Locate the cell with the specified text and output its (X, Y) center coordinate. 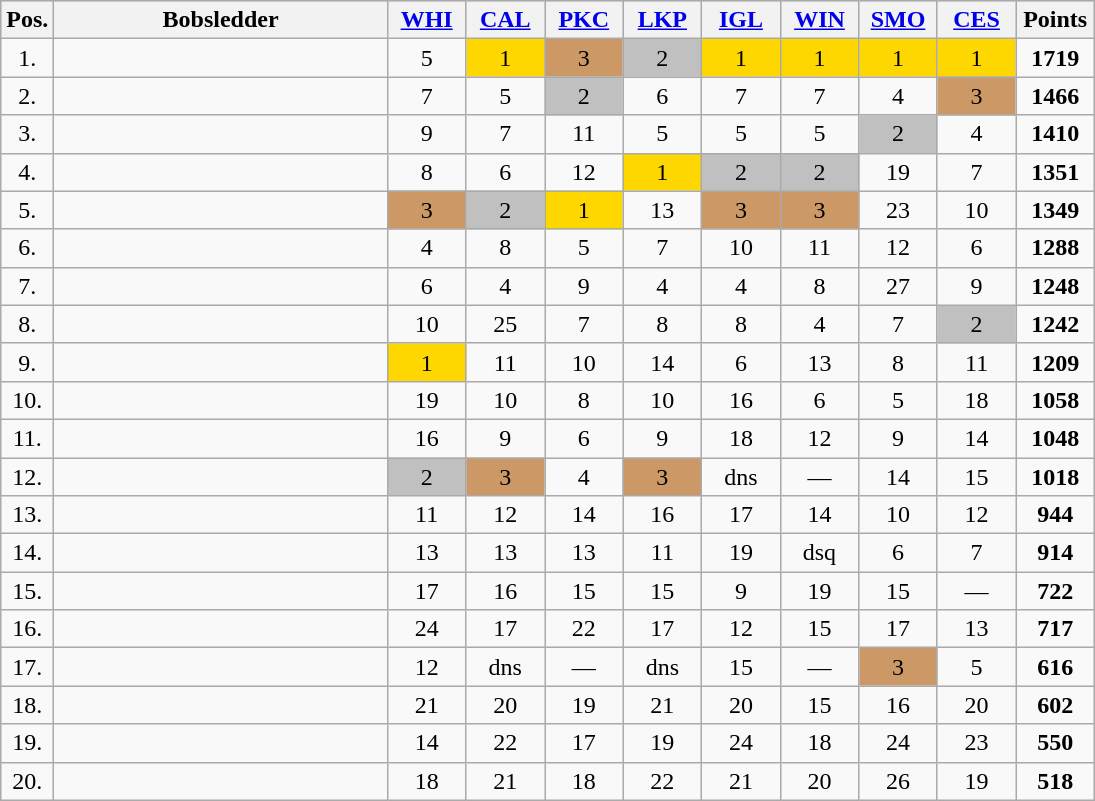
1209 (1056, 362)
12. (28, 477)
602 (1056, 705)
16. (28, 629)
WHI (426, 20)
2. (28, 96)
1719 (1056, 58)
dsq (820, 553)
CAL (506, 20)
3. (28, 134)
14. (28, 553)
Points (1056, 20)
5. (28, 210)
LKP (662, 20)
25 (506, 324)
616 (1056, 667)
1248 (1056, 286)
CES (976, 20)
15. (28, 591)
7. (28, 286)
SMO (898, 20)
Pos. (28, 20)
6. (28, 248)
IGL (742, 20)
1410 (1056, 134)
717 (1056, 629)
11. (28, 438)
9. (28, 362)
1349 (1056, 210)
18. (28, 705)
1288 (1056, 248)
1058 (1056, 400)
1466 (1056, 96)
Bobsledder (221, 20)
518 (1056, 781)
1242 (1056, 324)
722 (1056, 591)
27 (898, 286)
26 (898, 781)
550 (1056, 743)
WIN (820, 20)
PKC (584, 20)
914 (1056, 553)
19. (28, 743)
20. (28, 781)
8. (28, 324)
13. (28, 515)
1351 (1056, 172)
4. (28, 172)
17. (28, 667)
1. (28, 58)
1018 (1056, 477)
1048 (1056, 438)
944 (1056, 515)
10. (28, 400)
